Identify which cell holds the provided text, then report its (x, y) central coordinate. 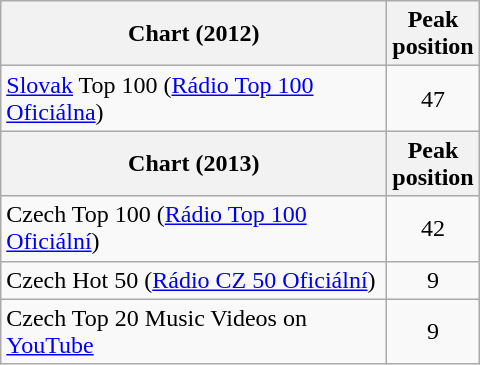
Chart (2012) (194, 34)
47 (433, 98)
Czech Top 100 (Rádio Top 100 Oficiální) (194, 228)
Czech Top 20 Music Videos on YouTube (194, 332)
Chart (2013) (194, 164)
42 (433, 228)
Czech Hot 50 (Rádio CZ 50 Oficiální) (194, 280)
Slovak Top 100 (Rádio Top 100 Oficiálna) (194, 98)
